Output the [X, Y] coordinate of the center of the cell containing the given text.  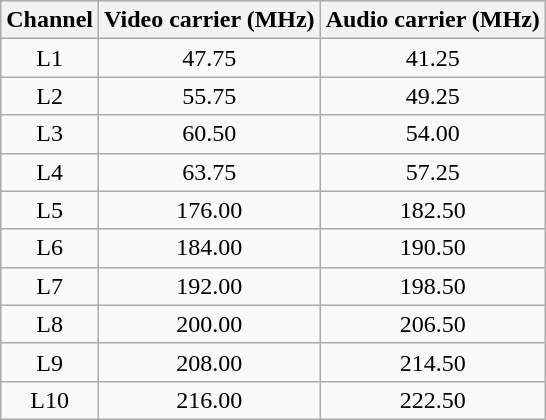
L3 [50, 134]
214.50 [432, 362]
L2 [50, 96]
47.75 [210, 58]
L8 [50, 324]
176.00 [210, 210]
49.25 [432, 96]
190.50 [432, 248]
206.50 [432, 324]
L4 [50, 172]
198.50 [432, 286]
182.50 [432, 210]
192.00 [210, 286]
184.00 [210, 248]
200.00 [210, 324]
L1 [50, 58]
55.75 [210, 96]
63.75 [210, 172]
L6 [50, 248]
54.00 [432, 134]
L10 [50, 400]
Channel [50, 20]
L7 [50, 286]
L5 [50, 210]
208.00 [210, 362]
216.00 [210, 400]
41.25 [432, 58]
57.25 [432, 172]
60.50 [210, 134]
Audio carrier (MHz) [432, 20]
222.50 [432, 400]
L9 [50, 362]
Video carrier (MHz) [210, 20]
